Capture the cell that displays the provided text and extract its (X, Y) central coordinate. 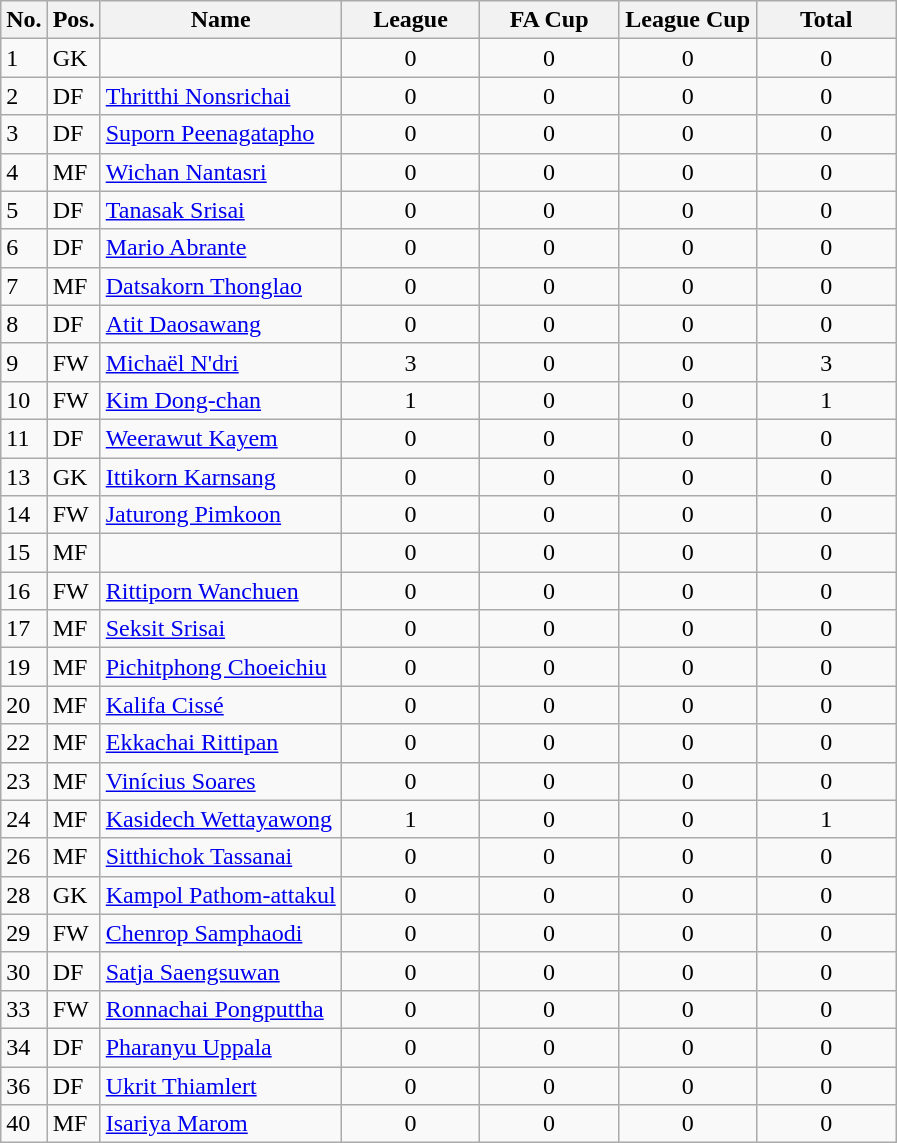
No. (24, 20)
5 (24, 210)
22 (24, 743)
6 (24, 248)
Ittikorn Karnsang (220, 477)
26 (24, 857)
40 (24, 1124)
Name (220, 20)
Vinícius Soares (220, 781)
Kalifa Cissé (220, 705)
Thritthi Nonsrichai (220, 96)
Kim Dong-chan (220, 400)
Sitthichok Tassanai (220, 857)
29 (24, 933)
30 (24, 971)
League (410, 20)
33 (24, 1009)
FA Cup (550, 20)
Suporn Peenagatapho (220, 134)
Pos. (74, 20)
14 (24, 515)
15 (24, 553)
19 (24, 667)
20 (24, 705)
28 (24, 895)
Seksit Srisai (220, 629)
16 (24, 591)
23 (24, 781)
Isariya Marom (220, 1124)
Satja Saengsuwan (220, 971)
Kasidech Wettayawong (220, 819)
Ukrit Thiamlert (220, 1085)
36 (24, 1085)
Jaturong Pimkoon (220, 515)
10 (24, 400)
24 (24, 819)
League Cup (688, 20)
34 (24, 1047)
Mario Abrante (220, 248)
7 (24, 286)
17 (24, 629)
Total (826, 20)
Chenrop Samphaodi (220, 933)
Michaël N'dri (220, 362)
Pichitphong Choeichiu (220, 667)
8 (24, 324)
Datsakorn Thonglao (220, 286)
Wichan Nantasri (220, 172)
Ronnachai Pongputtha (220, 1009)
Kampol Pathom-attakul (220, 895)
11 (24, 438)
Atit Daosawang (220, 324)
Ekkachai Rittipan (220, 743)
Weerawut Kayem (220, 438)
Rittiporn Wanchuen (220, 591)
2 (24, 96)
13 (24, 477)
9 (24, 362)
4 (24, 172)
Tanasak Srisai (220, 210)
Pharanyu Uppala (220, 1047)
